Determine the [x, y] coordinate at the center of the cell enclosing the given text.  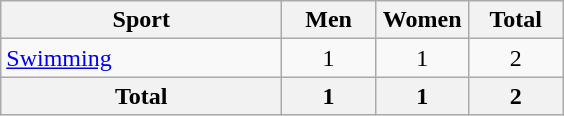
Sport [142, 20]
Swimming [142, 58]
Women [422, 20]
Men [329, 20]
